Locate the cell with the specified text and output its [x, y] center coordinate. 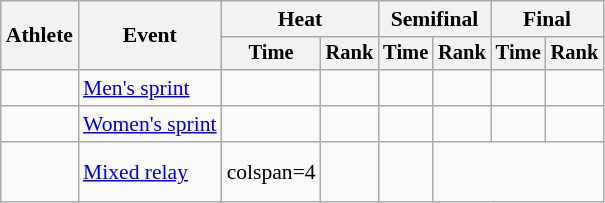
Women's sprint [150, 124]
Final [547, 19]
Mixed relay [150, 172]
colspan=4 [272, 172]
Athlete [40, 36]
Semifinal [434, 19]
Event [150, 36]
Heat [300, 19]
Men's sprint [150, 88]
